Return (x, y) of the center of cell containing provided text 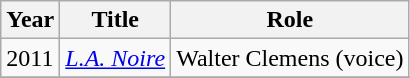
L.A. Noire (116, 58)
Title (116, 20)
Role (290, 20)
Walter Clemens (voice) (290, 58)
2011 (30, 58)
Year (30, 20)
